Extract the (x, y) coordinate from the center of the cell holding the provided text.  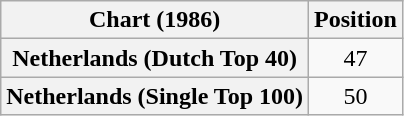
47 (356, 58)
Netherlands (Dutch Top 40) (155, 58)
Chart (1986) (155, 20)
Position (356, 20)
Netherlands (Single Top 100) (155, 96)
50 (356, 96)
